For the text-containing cell, return its midpoint in [x, y] coordinate format. 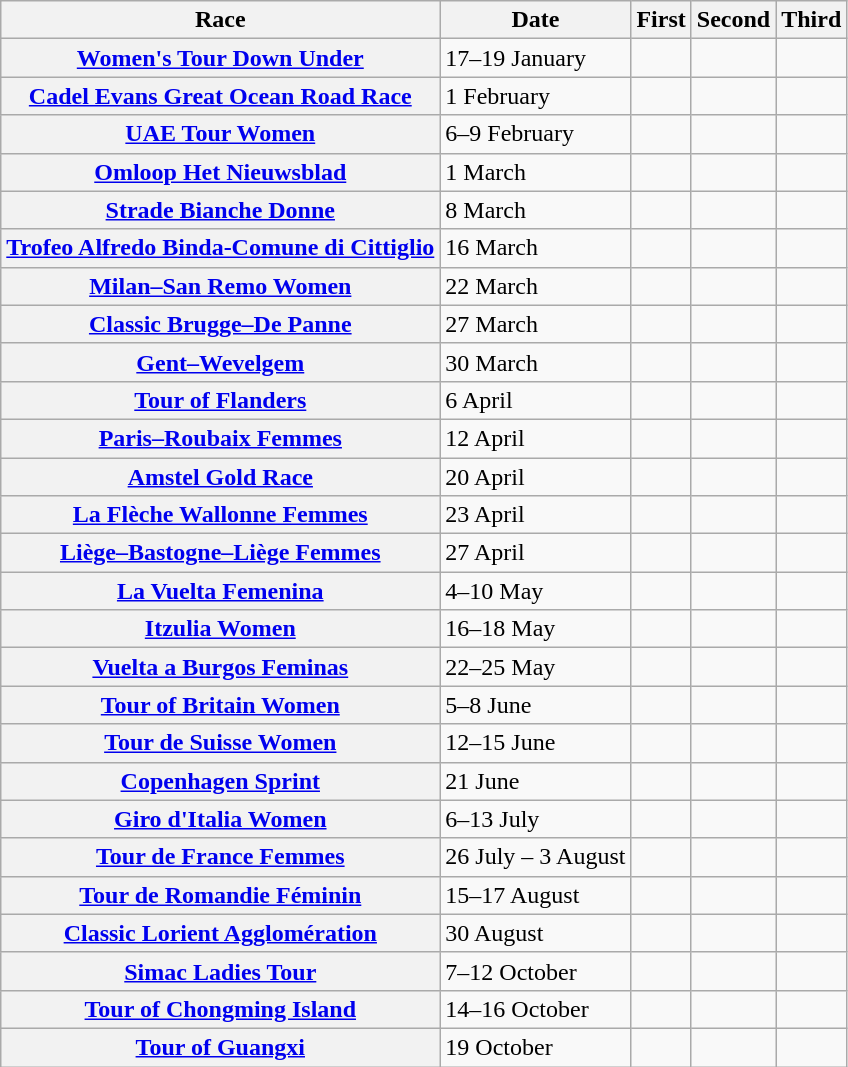
Second [733, 20]
14–16 October [536, 1009]
6 April [536, 400]
1 February [536, 96]
6–9 February [536, 134]
Third [812, 20]
Tour de France Femmes [220, 857]
Simac Ladies Tour [220, 971]
19 October [536, 1047]
First [661, 20]
La Vuelta Femenina [220, 591]
22 March [536, 286]
6–13 July [536, 819]
Date [536, 20]
Gent–Wevelgem [220, 362]
Classic Brugge–De Panne [220, 324]
Women's Tour Down Under [220, 58]
Giro d'Italia Women [220, 819]
Tour of Chongming Island [220, 1009]
20 April [536, 477]
Tour of Britain Women [220, 705]
Liège–Bastogne–Liège Femmes [220, 553]
16–18 May [536, 629]
Tour de Romandie Féminin [220, 895]
7–12 October [536, 971]
23 April [536, 515]
26 July – 3 August [536, 857]
16 March [536, 248]
12 April [536, 438]
30 August [536, 933]
Copenhagen Sprint [220, 781]
Milan–San Remo Women [220, 286]
UAE Tour Women [220, 134]
21 June [536, 781]
5–8 June [536, 705]
Strade Bianche Donne [220, 210]
15–17 August [536, 895]
Cadel Evans Great Ocean Road Race [220, 96]
30 March [536, 362]
12–15 June [536, 743]
Itzulia Women [220, 629]
Amstel Gold Race [220, 477]
Race [220, 20]
Tour de Suisse Women [220, 743]
22–25 May [536, 667]
Classic Lorient Agglomération [220, 933]
Tour of Flanders [220, 400]
Trofeo Alfredo Binda-Comune di Cittiglio [220, 248]
4–10 May [536, 591]
27 April [536, 553]
La Flèche Wallonne Femmes [220, 515]
8 March [536, 210]
Omloop Het Nieuwsblad [220, 172]
1 March [536, 172]
Paris–Roubaix Femmes [220, 438]
Tour of Guangxi [220, 1047]
Vuelta a Burgos Feminas [220, 667]
27 March [536, 324]
17–19 January [536, 58]
